Output the (x, y) coordinate of the center of the cell containing the given text.  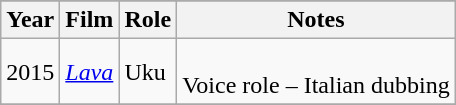
Uku (148, 72)
2015 (30, 72)
Role (148, 20)
Notes (316, 20)
Lava (90, 72)
Film (90, 20)
Voice role – Italian dubbing (316, 72)
Year (30, 20)
